Locate the cell with the specified text and output its [x, y] center coordinate. 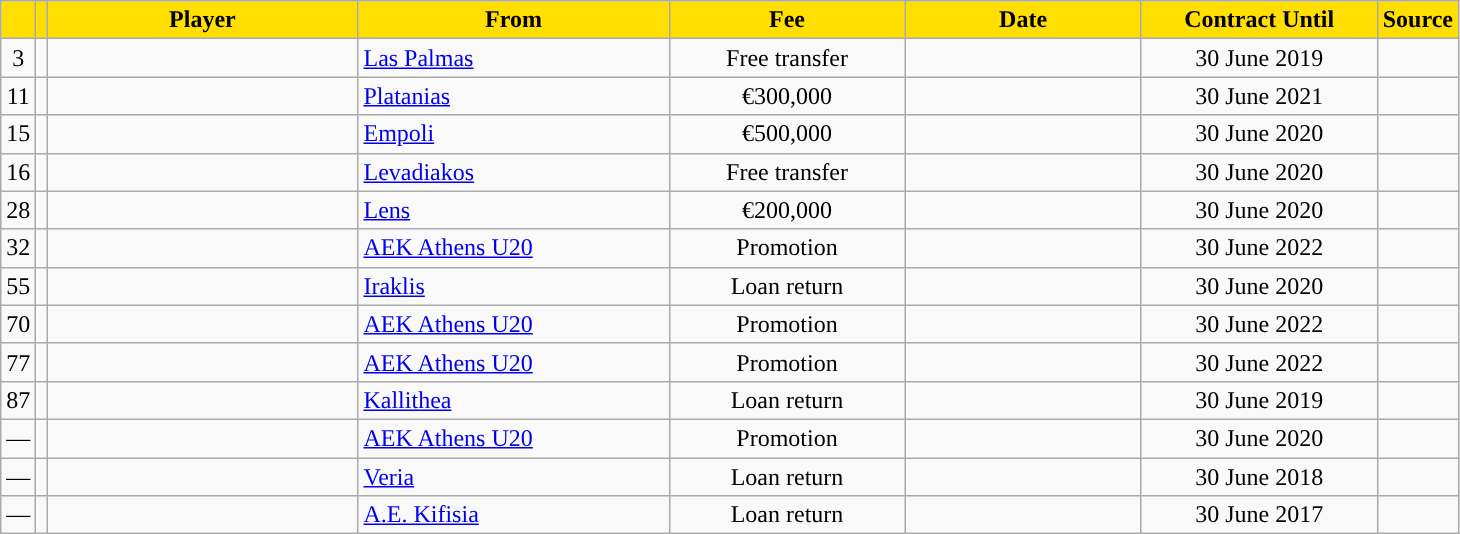
Source [1418, 20]
Contract Until [1259, 20]
Platanias [514, 96]
Iraklis [514, 286]
77 [18, 362]
3 [18, 58]
Veria [514, 477]
From [514, 20]
15 [18, 134]
30 June 2017 [1259, 515]
A.E. Kifisia [514, 515]
Fee [787, 20]
Player [202, 20]
€500,000 [787, 134]
Las Palmas [514, 58]
Levadiakos [514, 172]
€200,000 [787, 210]
Empoli [514, 134]
Date [1023, 20]
11 [18, 96]
Kallithea [514, 400]
55 [18, 286]
€300,000 [787, 96]
30 June 2021 [1259, 96]
87 [18, 400]
30 June 2018 [1259, 477]
32 [18, 248]
28 [18, 210]
Lens [514, 210]
16 [18, 172]
70 [18, 324]
